For the text-containing cell, return its midpoint in [X, Y] coordinate format. 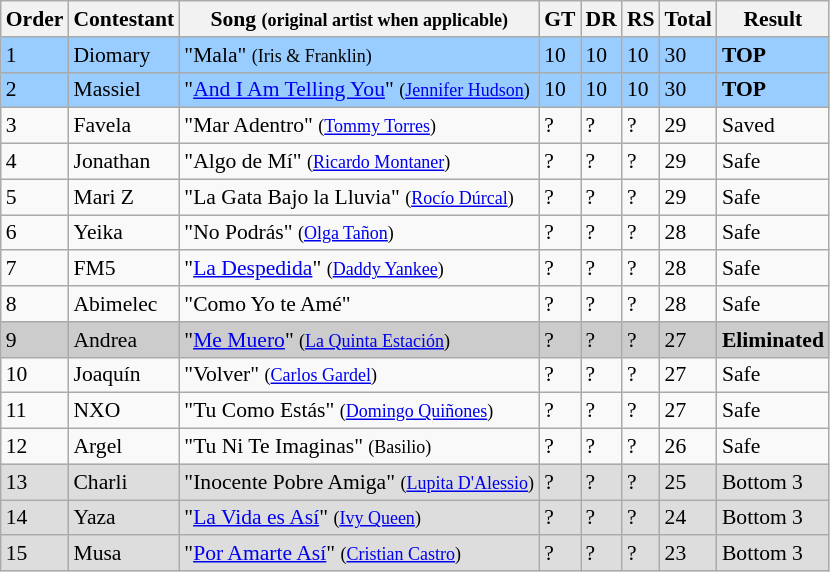
Yeika [124, 233]
14 [35, 518]
25 [688, 482]
Eliminated [773, 340]
"La Gata Bajo la Lluvia" (Rocío Dúrcal) [359, 197]
Saved [773, 126]
7 [35, 269]
"Tu Como Estás" (Domingo Quiñones) [359, 411]
"Mar Adentro" (Tommy Torres) [359, 126]
Result [773, 19]
26 [688, 447]
Yaza [124, 518]
"Mala" (Iris & Franklin) [359, 55]
"Algo de Mí" (Ricardo Montaner) [359, 162]
12 [35, 447]
13 [35, 482]
Abimelec [124, 304]
Charli [124, 482]
Song (original artist when applicable) [359, 19]
11 [35, 411]
"La Vida es Así" (Ivy Queen) [359, 518]
Favela [124, 126]
"Por Amarte Así" (Cristian Castro) [359, 554]
"La Despedida" (Daddy Yankee) [359, 269]
6 [35, 233]
Jonathan [124, 162]
Massiel [124, 90]
RS [641, 19]
"Como Yo te Amé" [359, 304]
4 [35, 162]
Diomary [124, 55]
9 [35, 340]
NXO [124, 411]
"And I Am Telling You" (Jennifer Hudson) [359, 90]
8 [35, 304]
3 [35, 126]
"Me Muero" (La Quinta Estación) [359, 340]
24 [688, 518]
"Tu Ni Te Imaginas" (Basilio) [359, 447]
"Volver" (Carlos Gardel) [359, 375]
Order [35, 19]
DR [600, 19]
23 [688, 554]
"Inocente Pobre Amiga" (Lupita D'Alessio) [359, 482]
Argel [124, 447]
2 [35, 90]
Total [688, 19]
15 [35, 554]
5 [35, 197]
Joaquín [124, 375]
"No Podrás" (Olga Tañon) [359, 233]
Contestant [124, 19]
Musa [124, 554]
GT [560, 19]
FM5 [124, 269]
1 [35, 55]
Mari Z [124, 197]
Andrea [124, 340]
